Capture the cell that displays the provided text and extract its [X, Y] central coordinate. 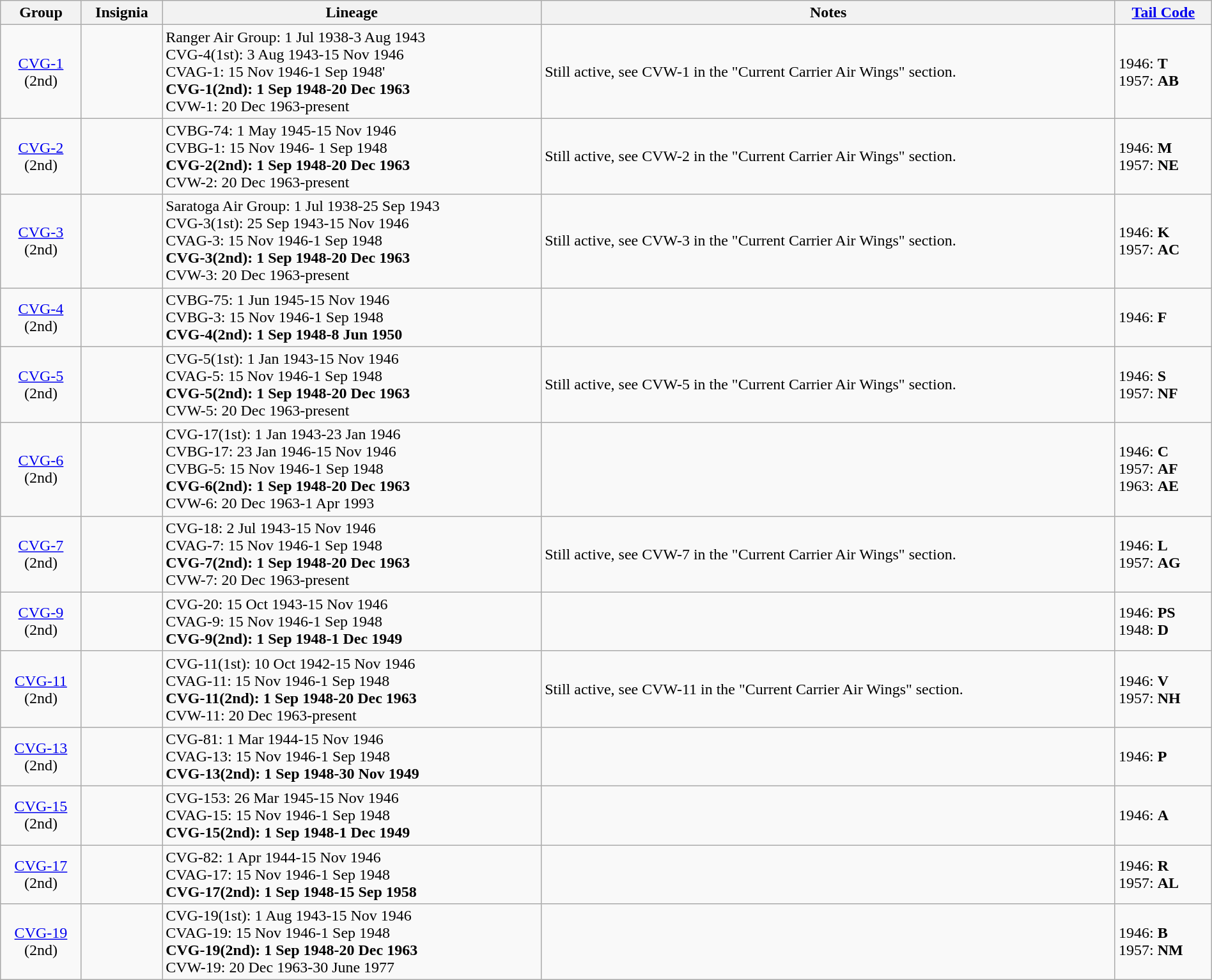
CVG-3(2nd) [41, 241]
Notes [828, 13]
CVG-153: 26 Mar 1945-15 Nov 1946CVAG-15: 15 Nov 1946-1 Sep 1948CVG-15(2nd): 1 Sep 1948-1 Dec 1949 [352, 815]
CVG-11(2nd) [41, 689]
1946: R1957: AL [1163, 875]
CVG-15(2nd) [41, 815]
Tail Code [1163, 13]
Still active, see CVW-1 in the "Current Carrier Air Wings" section. [828, 72]
1946: M1957: NE [1163, 156]
Group [41, 13]
CVG-4(2nd) [41, 317]
CVG-81: 1 Mar 1944-15 Nov 1946CVAG-13: 15 Nov 1946-1 Sep 1948CVG-13(2nd): 1 Sep 1948-30 Nov 1949 [352, 756]
Still active, see CVW-7 in the "Current Carrier Air Wings" section. [828, 554]
CVG-82: 1 Apr 1944-15 Nov 1946CVAG-17: 15 Nov 1946-1 Sep 1948CVG-17(2nd): 1 Sep 1948-15 Sep 1958 [352, 875]
CVG-1(2nd) [41, 72]
CVG-7(2nd) [41, 554]
CVG-6(2nd) [41, 469]
CVG-5(2nd) [41, 385]
1946: T 1957: AB [1163, 72]
1946: P [1163, 756]
1946: F [1163, 317]
CVG-9(2nd) [41, 621]
CVBG-75: 1 Jun 1945-15 Nov 1946CVBG-3: 15 Nov 1946-1 Sep 1948CVG-4(2nd): 1 Sep 1948-8 Jun 1950 [352, 317]
Still active, see CVW-5 in the "Current Carrier Air Wings" section. [828, 385]
CVG-5(1st): 1 Jan 1943-15 Nov 1946CVAG-5: 15 Nov 1946-1 Sep 1948CVG-5(2nd): 1 Sep 1948-20 Dec 1963CVW-5: 20 Dec 1963-present [352, 385]
Lineage [352, 13]
1946: S1957: NF [1163, 385]
Still active, see CVW-2 in the "Current Carrier Air Wings" section. [828, 156]
1946: L1957: AG [1163, 554]
CVBG-74: 1 May 1945-15 Nov 1946CVBG-1: 15 Nov 1946- 1 Sep 1948CVG-2(2nd): 1 Sep 1948-20 Dec 1963CVW-2: 20 Dec 1963-present [352, 156]
CVG-2(2nd) [41, 156]
CVG-19(2nd) [41, 942]
CVG-11(1st): 10 Oct 1942-15 Nov 1946CVAG-11: 15 Nov 1946-1 Sep 1948CVG-11(2nd): 1 Sep 1948-20 Dec 1963CVW-11: 20 Dec 1963-present [352, 689]
CVG-17(2nd) [41, 875]
CVG-20: 15 Oct 1943-15 Nov 1946CVAG-9: 15 Nov 1946-1 Sep 1948CVG-9(2nd): 1 Sep 1948-1 Dec 1949 [352, 621]
CVG-13(2nd) [41, 756]
CVG-19(1st): 1 Aug 1943-15 Nov 1946CVAG-19: 15 Nov 1946-1 Sep 1948CVG-19(2nd): 1 Sep 1948-20 Dec 1963CVW-19: 20 Dec 1963-30 June 1977 [352, 942]
Insignia [121, 13]
CVG-18: 2 Jul 1943-15 Nov 1946CVAG-7: 15 Nov 1946-1 Sep 1948CVG-7(2nd): 1 Sep 1948-20 Dec 1963CVW-7: 20 Dec 1963-present [352, 554]
1946: C1957: AF1963: AE [1163, 469]
1946: PS1948: D [1163, 621]
1946: B1957: NM [1163, 942]
1946: A [1163, 815]
1946: K1957: AC [1163, 241]
1946: V1957: NH [1163, 689]
Still active, see CVW-11 in the "Current Carrier Air Wings" section. [828, 689]
Still active, see CVW-3 in the "Current Carrier Air Wings" section. [828, 241]
